Capture the cell that displays the provided text and extract its [X, Y] central coordinate. 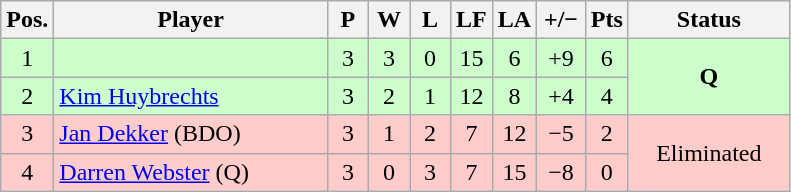
+/− [562, 20]
Kim Huybrechts [191, 96]
W [388, 20]
LA [514, 20]
L [430, 20]
−8 [562, 172]
Pos. [28, 20]
Eliminated [708, 153]
P [348, 20]
Darren Webster (Q) [191, 172]
LF [472, 20]
Pts [606, 20]
Q [708, 77]
+9 [562, 58]
+4 [562, 96]
Status [708, 20]
8 [514, 96]
Jan Dekker (BDO) [191, 134]
Player [191, 20]
−5 [562, 134]
